Provide the (x, y) coordinate of the cell's center where the given text is located.  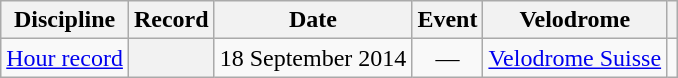
18 September 2014 (313, 58)
Event (448, 20)
Hour record (65, 58)
— (448, 58)
Discipline (65, 20)
Record (171, 20)
Velodrome Suisse (575, 58)
Date (313, 20)
Velodrome (575, 20)
